Extract the (x, y) coordinate from the center of the cell holding the provided text.  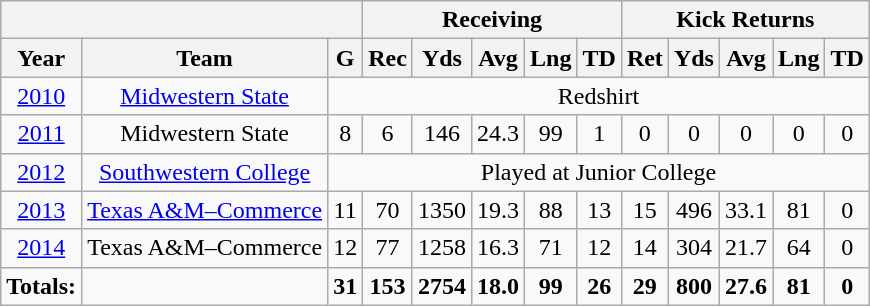
304 (694, 248)
19.3 (498, 210)
15 (644, 210)
2010 (42, 96)
33.1 (746, 210)
26 (599, 286)
77 (388, 248)
29 (644, 286)
Receiving (492, 20)
Southwestern College (205, 172)
27.6 (746, 286)
16.3 (498, 248)
Year (42, 58)
146 (442, 134)
2012 (42, 172)
21.7 (746, 248)
1258 (442, 248)
496 (694, 210)
Team (205, 58)
6 (388, 134)
31 (346, 286)
Rec (388, 58)
Redshirt (599, 96)
Played at Junior College (599, 172)
Totals: (42, 286)
2011 (42, 134)
153 (388, 286)
88 (551, 210)
2013 (42, 210)
8 (346, 134)
1350 (442, 210)
71 (551, 248)
18.0 (498, 286)
64 (799, 248)
G (346, 58)
1 (599, 134)
70 (388, 210)
24.3 (498, 134)
14 (644, 248)
2754 (442, 286)
2014 (42, 248)
Ret (644, 58)
13 (599, 210)
800 (694, 286)
Kick Returns (745, 20)
11 (346, 210)
